Locate the cell with the specified text and output its (x, y) center coordinate. 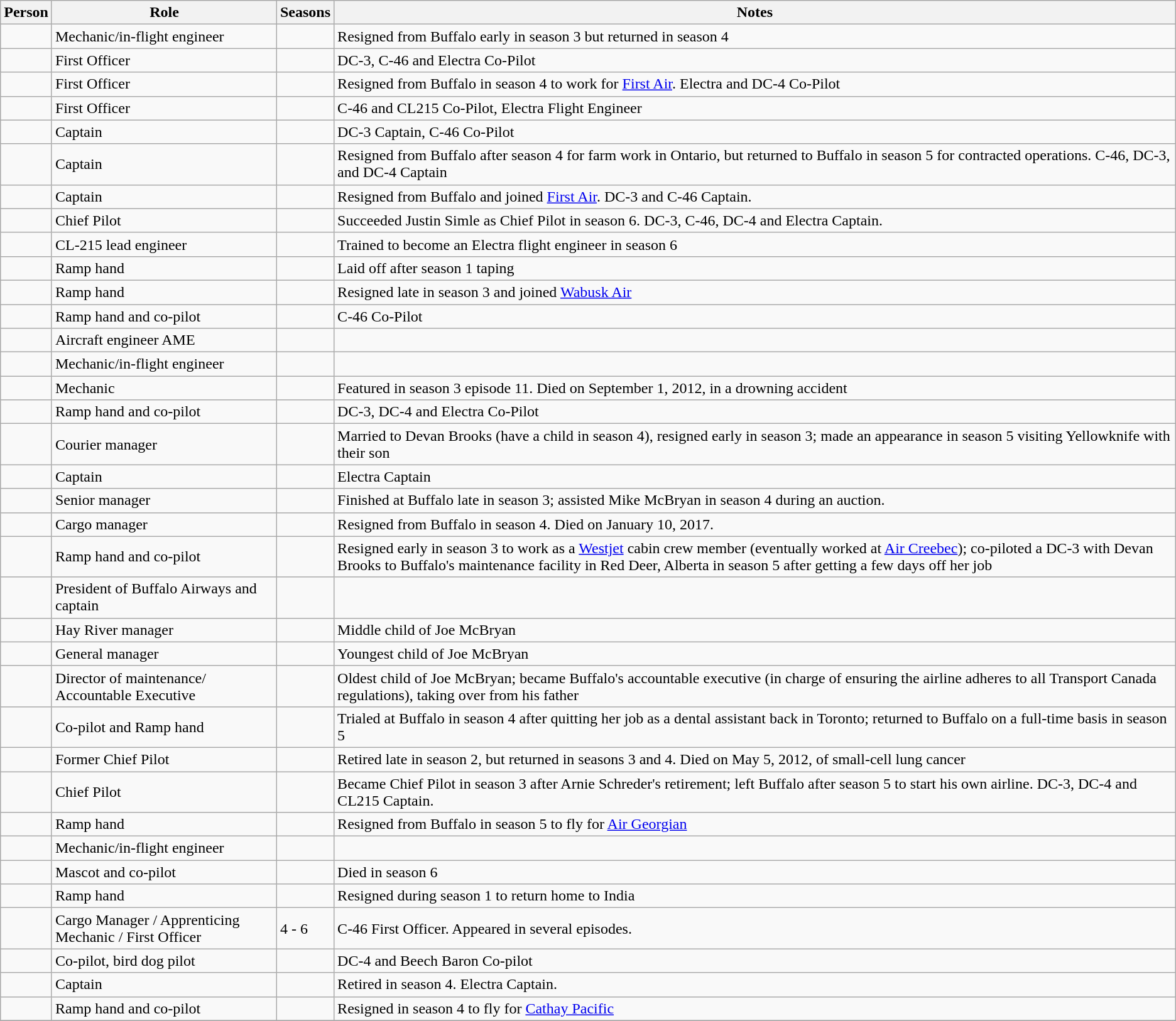
Cargo Manager / Apprenticing Mechanic / First Officer (164, 928)
Youngest child of Joe McBryan (755, 654)
Seasons (305, 13)
Electra Captain (755, 477)
Retired late in season 2, but returned in seasons 3 and 4. Died on May 5, 2012, of small-cell lung cancer (755, 759)
DC-3, DC-4 and Electra Co-Pilot (755, 412)
C-46 and CL215 Co-Pilot, Electra Flight Engineer (755, 108)
Resigned during season 1 to return home to India (755, 896)
Co-pilot and Ramp hand (164, 727)
Finished at Buffalo late in season 3; assisted Mike McBryan in season 4 during an auction. (755, 500)
Cargo manager (164, 524)
Notes (755, 13)
Resigned from Buffalo in season 5 to fly for Air Georgian (755, 824)
Courier manager (164, 445)
Co-pilot, bird dog pilot (164, 961)
Resigned in season 4 to fly for Cathay Pacific (755, 1008)
Resigned from Buffalo in season 4. Died on January 10, 2017. (755, 524)
Aircraft engineer AME (164, 340)
DC-4 and Beech Baron Co-pilot (755, 961)
Became Chief Pilot in season 3 after Arnie Schreder's retirement; left Buffalo after season 5 to start his own airline. DC-3, DC-4 and CL215 Captain. (755, 791)
Mechanic (164, 388)
C-46 Co-Pilot (755, 316)
DC-3, C-46 and Electra Co-Pilot (755, 60)
Resigned late in season 3 and joined Wabusk Air (755, 292)
Resigned from Buffalo and joined First Air. DC-3 and C-46 Captain. (755, 197)
Hay River manager (164, 630)
General manager (164, 654)
Middle child of Joe McBryan (755, 630)
Trialed at Buffalo in season 4 after quitting her job as a dental assistant back in Toronto; returned to Buffalo on a full-time basis in season 5 (755, 727)
Former Chief Pilot (164, 759)
Director of maintenance/ Accountable Executive (164, 686)
Died in season 6 (755, 872)
4 - 6 (305, 928)
Resigned from Buffalo in season 4 to work for First Air. Electra and DC-4 Co-Pilot (755, 84)
DC-3 Captain, C-46 Co-Pilot (755, 132)
Trained to become an Electra flight engineer in season 6 (755, 244)
Married to Devan Brooks (have a child in season 4), resigned early in season 3; made an appearance in season 5 visiting Yellowknife with their son (755, 445)
CL-215 lead engineer (164, 244)
Featured in season 3 episode 11. Died on September 1, 2012, in a drowning accident (755, 388)
Resigned from Buffalo early in season 3 but returned in season 4 (755, 36)
Laid off after season 1 taping (755, 268)
Role (164, 13)
Succeeded Justin Simle as Chief Pilot in season 6. DC-3, C-46, DC-4 and Electra Captain. (755, 220)
C-46 First Officer. Appeared in several episodes. (755, 928)
Person (26, 13)
Senior manager (164, 500)
Retired in season 4. Electra Captain. (755, 985)
Mascot and co-pilot (164, 872)
President of Buffalo Airways and captain (164, 598)
